Locate the cell with the specified text and output its (X, Y) center coordinate. 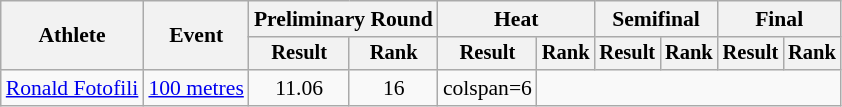
100 metres (196, 88)
Athlete (72, 36)
colspan=6 (488, 88)
Preliminary Round (344, 19)
16 (393, 88)
Ronald Fotofili (72, 88)
Heat (516, 19)
Final (780, 19)
Event (196, 36)
Semifinal (656, 19)
11.06 (300, 88)
